Detect which cell encompasses the target text, then output its [X, Y] center coordinate. 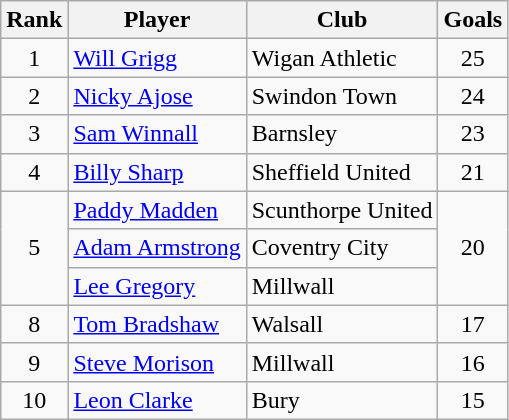
Goals [473, 20]
20 [473, 248]
Sam Winnall [157, 134]
5 [34, 248]
Will Grigg [157, 58]
10 [34, 400]
Barnsley [342, 134]
24 [473, 96]
8 [34, 324]
23 [473, 134]
Nicky Ajose [157, 96]
4 [34, 172]
Billy Sharp [157, 172]
Rank [34, 20]
Leon Clarke [157, 400]
Lee Gregory [157, 286]
16 [473, 362]
25 [473, 58]
Wigan Athletic [342, 58]
Sheffield United [342, 172]
Steve Morison [157, 362]
3 [34, 134]
Bury [342, 400]
Swindon Town [342, 96]
Coventry City [342, 248]
Walsall [342, 324]
9 [34, 362]
2 [34, 96]
21 [473, 172]
Scunthorpe United [342, 210]
1 [34, 58]
Club [342, 20]
Adam Armstrong [157, 248]
15 [473, 400]
Paddy Madden [157, 210]
Tom Bradshaw [157, 324]
17 [473, 324]
Player [157, 20]
